For the text-containing cell, return its midpoint in [x, y] coordinate format. 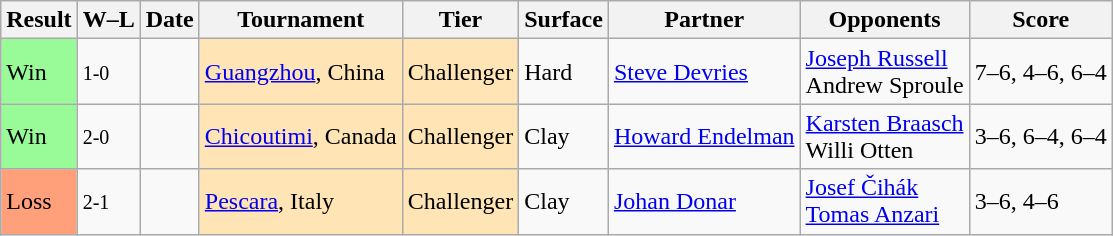
2-0 [108, 136]
Steve Devries [704, 72]
W–L [108, 20]
3–6, 6–4, 6–4 [1040, 136]
Partner [704, 20]
7–6, 4–6, 6–4 [1040, 72]
Tier [460, 20]
1-0 [108, 72]
Guangzhou, China [300, 72]
Score [1040, 20]
2-1 [108, 202]
Josef Čihák Tomas Anzari [884, 202]
Result [39, 20]
Chicoutimi, Canada [300, 136]
Howard Endelman [704, 136]
Date [170, 20]
Pescara, Italy [300, 202]
Hard [564, 72]
Karsten Braasch Willi Otten [884, 136]
3–6, 4–6 [1040, 202]
Surface [564, 20]
Tournament [300, 20]
Joseph Russell Andrew Sproule [884, 72]
Loss [39, 202]
Opponents [884, 20]
Johan Donar [704, 202]
